Provide the [x, y] coordinate of the cell's center where the given text is located.  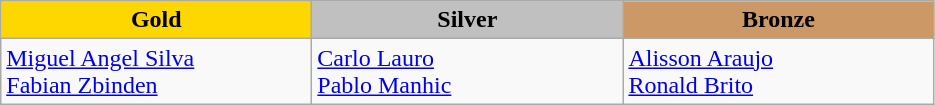
Carlo LauroPablo Manhic [468, 72]
Gold [156, 20]
Alisson AraujoRonald Brito [778, 72]
Silver [468, 20]
Bronze [778, 20]
Miguel Angel SilvaFabian Zbinden [156, 72]
